Detect which cell encompasses the target text, then output its [X, Y] center coordinate. 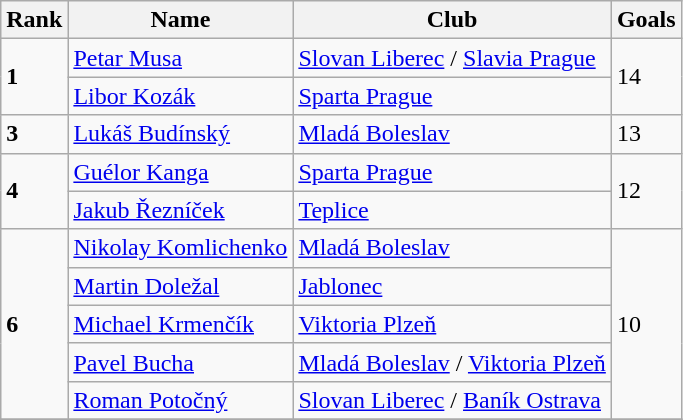
1 [34, 77]
Nikolay Komlichenko [180, 248]
Goals [646, 20]
3 [34, 134]
Pavel Bucha [180, 362]
Lukáš Budínský [180, 134]
Name [180, 20]
Rank [34, 20]
13 [646, 134]
Libor Kozák [180, 96]
Michael Krmenčík [180, 324]
12 [646, 191]
Roman Potočný [180, 400]
Guélor Kanga [180, 172]
14 [646, 77]
Mladá Boleslav / Viktoria Plzeň [452, 362]
Jakub Řezníček [180, 210]
Martin Doležal [180, 286]
Slovan Liberec / Slavia Prague [452, 58]
Club [452, 20]
Viktoria Plzeň [452, 324]
Petar Musa [180, 58]
6 [34, 324]
4 [34, 191]
Slovan Liberec / Baník Ostrava [452, 400]
Teplice [452, 210]
Jablonec [452, 286]
10 [646, 324]
